Extract the (x, y) coordinate from the center of the cell holding the provided text.  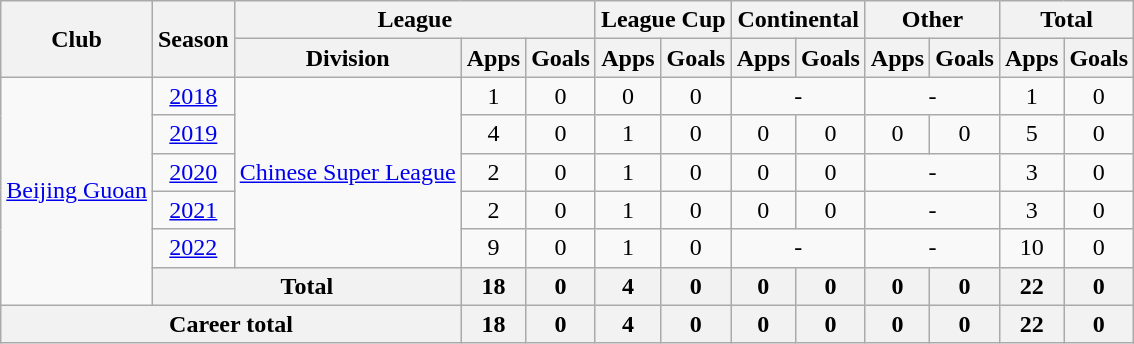
League (414, 20)
Other (932, 20)
Chinese Super League (348, 172)
2019 (193, 134)
Continental (798, 20)
2021 (193, 210)
Division (348, 58)
Club (77, 39)
Career total (231, 324)
2018 (193, 96)
9 (493, 248)
Beijing Guoan (77, 191)
2022 (193, 248)
League Cup (663, 20)
Season (193, 39)
5 (1031, 134)
10 (1031, 248)
2020 (193, 172)
